Search for the cell housing the specified text and yield its [X, Y] center coordinate. 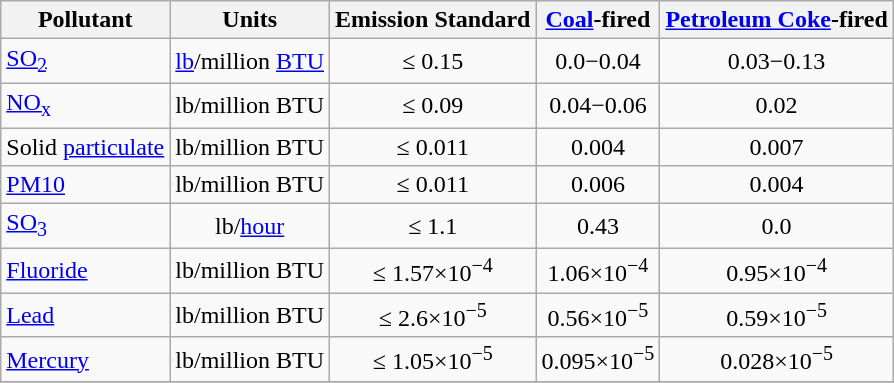
0.006 [598, 185]
0.04−0.06 [598, 105]
≤ 1.57×10−4 [433, 270]
≤ 0.15 [433, 61]
0.02 [776, 105]
0.0 [776, 226]
≤ 1.1 [433, 226]
Petroleum Coke-fired [776, 20]
0.028×10−5 [776, 360]
lb/hour [250, 226]
0.43 [598, 226]
SO2 [86, 61]
0.03−0.13 [776, 61]
Units [250, 20]
0.95×10−4 [776, 270]
0.59×10−5 [776, 316]
≤ 1.05×10−5 [433, 360]
0.007 [776, 147]
0.095×10−5 [598, 360]
Coal-fired [598, 20]
Fluoride [86, 270]
Lead [86, 316]
≤ 2.6×10−5 [433, 316]
Pollutant [86, 20]
0.56×10−5 [598, 316]
1.06×10−4 [598, 270]
≤ 0.09 [433, 105]
Solid particulate [86, 147]
0.0−0.04 [598, 61]
Emission Standard [433, 20]
SO3 [86, 226]
PM10 [86, 185]
NOx [86, 105]
Mercury [86, 360]
